Provide the [X, Y] coordinate of the cell's center where the given text is located.  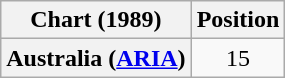
Australia (ARIA) [96, 58]
15 [238, 58]
Chart (1989) [96, 20]
Position [238, 20]
